Detect which cell encompasses the target text, then output its [x, y] center coordinate. 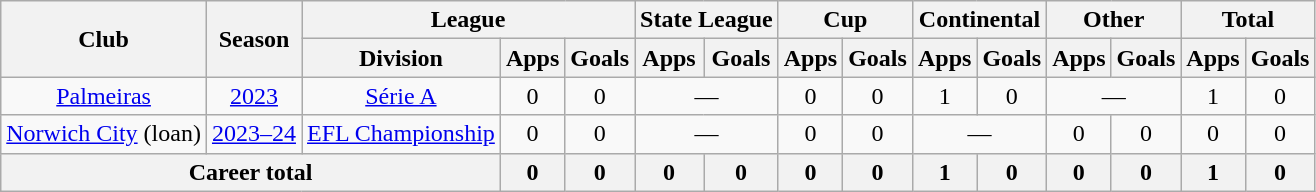
Total [1248, 20]
Division [402, 58]
Palmeiras [104, 96]
Norwich City (loan) [104, 134]
State League [707, 20]
League [468, 20]
Career total [251, 172]
Continental [979, 20]
Season [254, 39]
Série A [402, 96]
EFL Championship [402, 134]
2023 [254, 96]
2023–24 [254, 134]
Other [1114, 20]
Cup [845, 20]
Club [104, 39]
